Determine the [X, Y] coordinate at the center of the cell enclosing the given text.  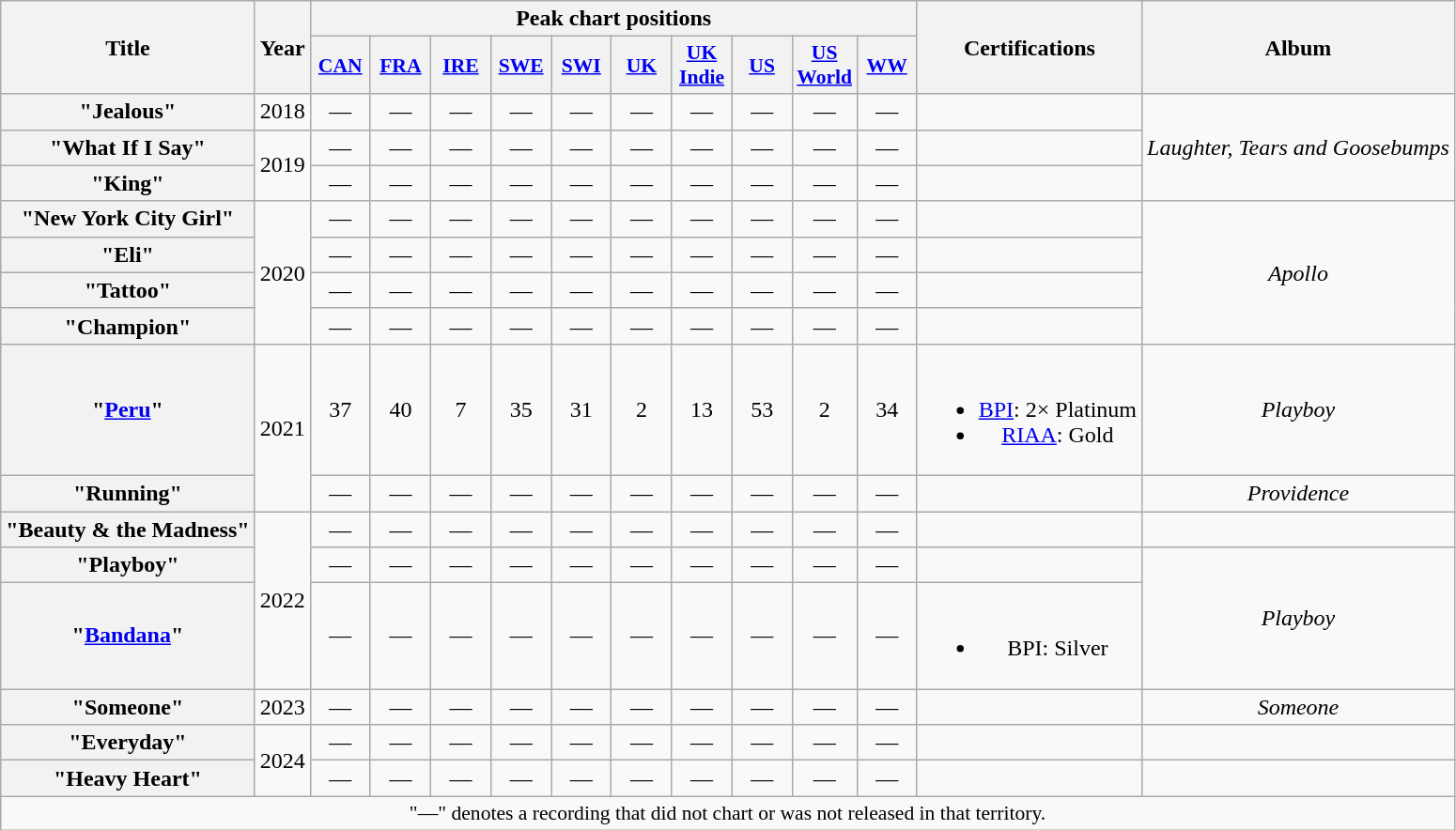
"King" [128, 183]
"Eli" [128, 254]
Peak chart positions [613, 19]
Apollo [1298, 272]
"Jealous" [128, 112]
"Peru" [128, 409]
IRE [460, 66]
Album [1298, 47]
"Champion" [128, 326]
"Heavy Heart" [128, 778]
7 [460, 409]
2020 [282, 272]
Certifications [1030, 47]
37 [340, 409]
UKIndie [702, 66]
Title [128, 47]
BPI: 2× PlatinumRIAA: Gold [1030, 409]
2023 [282, 707]
Providence [1298, 493]
Laughter, Tears and Goosebumps [1298, 147]
"New York City Girl" [128, 219]
34 [887, 409]
31 [581, 409]
FRA [400, 66]
US [762, 66]
WW [887, 66]
2024 [282, 761]
"Everyday" [128, 743]
13 [702, 409]
UK [642, 66]
2022 [282, 599]
"Tattoo" [128, 290]
BPI: Silver [1030, 637]
SWI [581, 66]
53 [762, 409]
CAN [340, 66]
"Bandana" [128, 637]
"What If I Say" [128, 147]
SWE [521, 66]
40 [400, 409]
"Beauty & the Madness" [128, 529]
"Playboy" [128, 565]
35 [521, 409]
"—" denotes a recording that did not chart or was not released in that territory. [728, 813]
Year [282, 47]
2021 [282, 427]
"Someone" [128, 707]
"Running" [128, 493]
2019 [282, 165]
Someone [1298, 707]
USWorld [825, 66]
2018 [282, 112]
